Determine the (X, Y) coordinate at the center of the cell enclosing the given text.  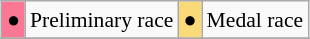
Medal race (256, 20)
Preliminary race (102, 20)
